Scan for the cell matching the given text and deliver its (x, y) coordinate at center. 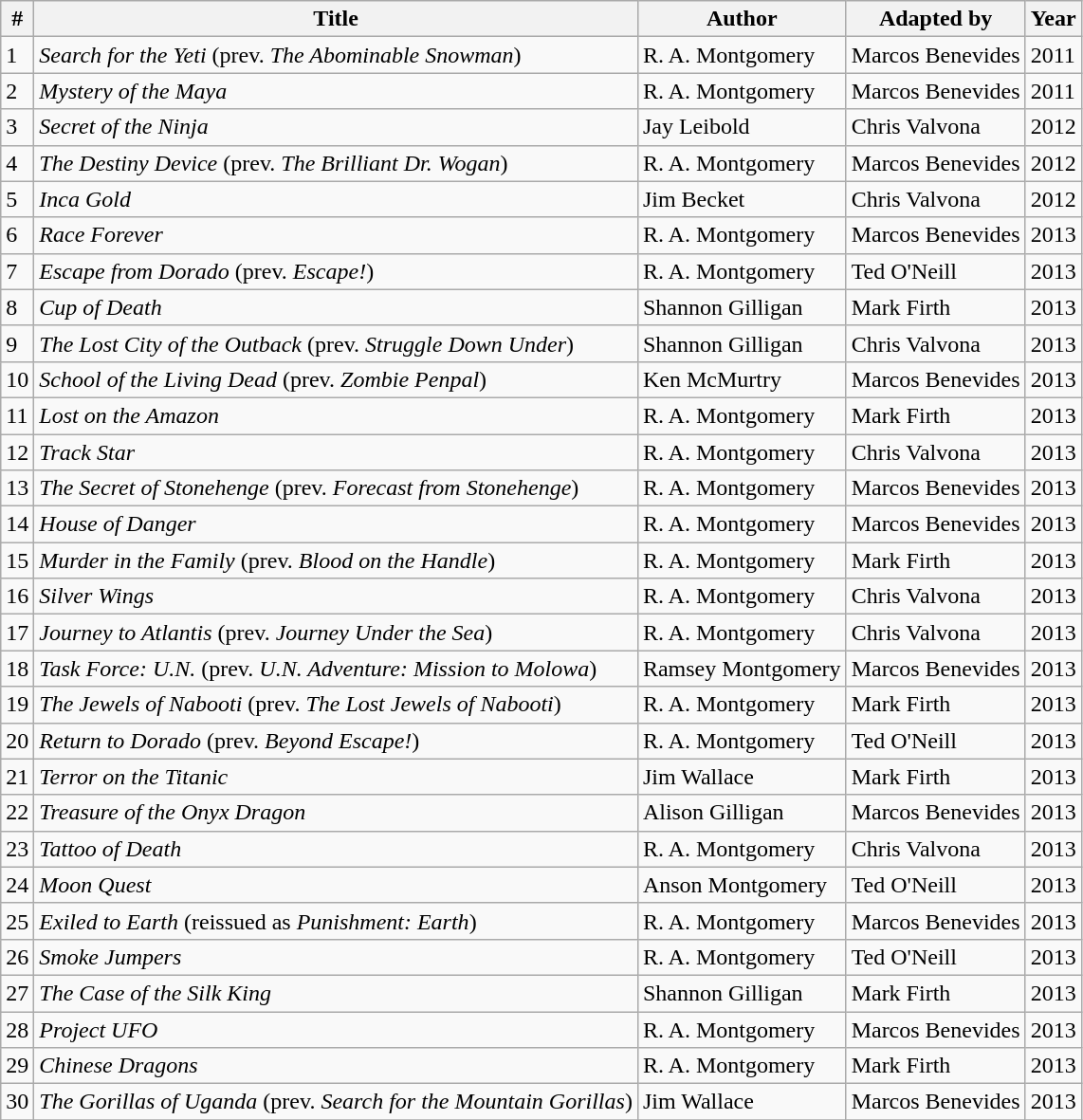
14 (17, 524)
3 (17, 127)
Secret of the Ninja (336, 127)
Escape from Dorado (prev. Escape!) (336, 271)
19 (17, 705)
The Lost City of the Outback (prev. Struggle Down Under) (336, 343)
7 (17, 271)
10 (17, 379)
Jim Becket (742, 199)
Mystery of the Maya (336, 91)
Journey to Atlantis (prev. Journey Under the Sea) (336, 633)
16 (17, 597)
Race Forever (336, 235)
Exiled to Earth (reissued as Punishment: Earth) (336, 921)
The Case of the Silk King (336, 993)
Cup of Death (336, 307)
Terror on the Titanic (336, 777)
Task Force: U.N. (prev. U.N. Adventure: Mission to Molowa) (336, 669)
Year (1053, 19)
23 (17, 849)
20 (17, 741)
School of the Living Dead (prev. Zombie Penpal) (336, 379)
18 (17, 669)
9 (17, 343)
The Gorillas of Uganda (prev. Search for the Mountain Gorillas) (336, 1102)
Jay Leibold (742, 127)
11 (17, 415)
Smoke Jumpers (336, 957)
The Jewels of Nabooti (prev. The Lost Jewels of Nabooti) (336, 705)
25 (17, 921)
Return to Dorado (prev. Beyond Escape!) (336, 741)
15 (17, 560)
21 (17, 777)
26 (17, 957)
# (17, 19)
Anson Montgomery (742, 885)
5 (17, 199)
Tattoo of Death (336, 849)
13 (17, 488)
Silver Wings (336, 597)
17 (17, 633)
Search for the Yeti (prev. The Abominable Snowman) (336, 55)
30 (17, 1102)
Adapted by (935, 19)
House of Danger (336, 524)
24 (17, 885)
22 (17, 813)
Lost on the Amazon (336, 415)
Murder in the Family (prev. Blood on the Handle) (336, 560)
4 (17, 163)
Project UFO (336, 1029)
Author (742, 19)
27 (17, 993)
8 (17, 307)
Title (336, 19)
Alison Gilligan (742, 813)
Ken McMurtry (742, 379)
2 (17, 91)
Inca Gold (336, 199)
Track Star (336, 452)
Chinese Dragons (336, 1066)
28 (17, 1029)
6 (17, 235)
Ramsey Montgomery (742, 669)
1 (17, 55)
29 (17, 1066)
The Secret of Stonehenge (prev. Forecast from Stonehenge) (336, 488)
12 (17, 452)
The Destiny Device (prev. The Brilliant Dr. Wogan) (336, 163)
Treasure of the Onyx Dragon (336, 813)
Moon Quest (336, 885)
